From the cell containing the given text, extract its center point as (X, Y) coordinate. 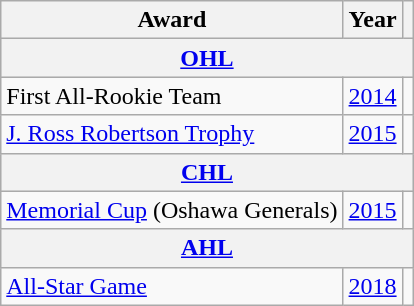
All-Star Game (172, 286)
OHL (207, 58)
2018 (372, 286)
J. Ross Robertson Trophy (172, 134)
2014 (372, 96)
CHL (207, 172)
Year (372, 20)
AHL (207, 248)
Memorial Cup (Oshawa Generals) (172, 210)
First All-Rookie Team (172, 96)
Award (172, 20)
